From the cell containing the given text, extract its center point as [X, Y] coordinate. 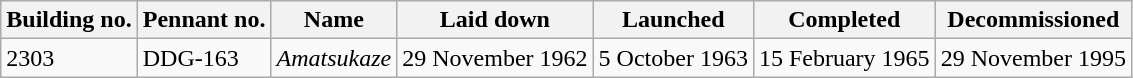
Pennant no. [204, 20]
DDG-163 [204, 58]
Amatsukaze [334, 58]
5 October 1963 [673, 58]
15 February 1965 [844, 58]
29 November 1995 [1033, 58]
2303 [69, 58]
Name [334, 20]
Decommissioned [1033, 20]
Building no. [69, 20]
Completed [844, 20]
Launched [673, 20]
Laid down [495, 20]
29 November 1962 [495, 58]
